Pinpoint the cell where the given text exists, returning its [X, Y] midpoint coordinate. 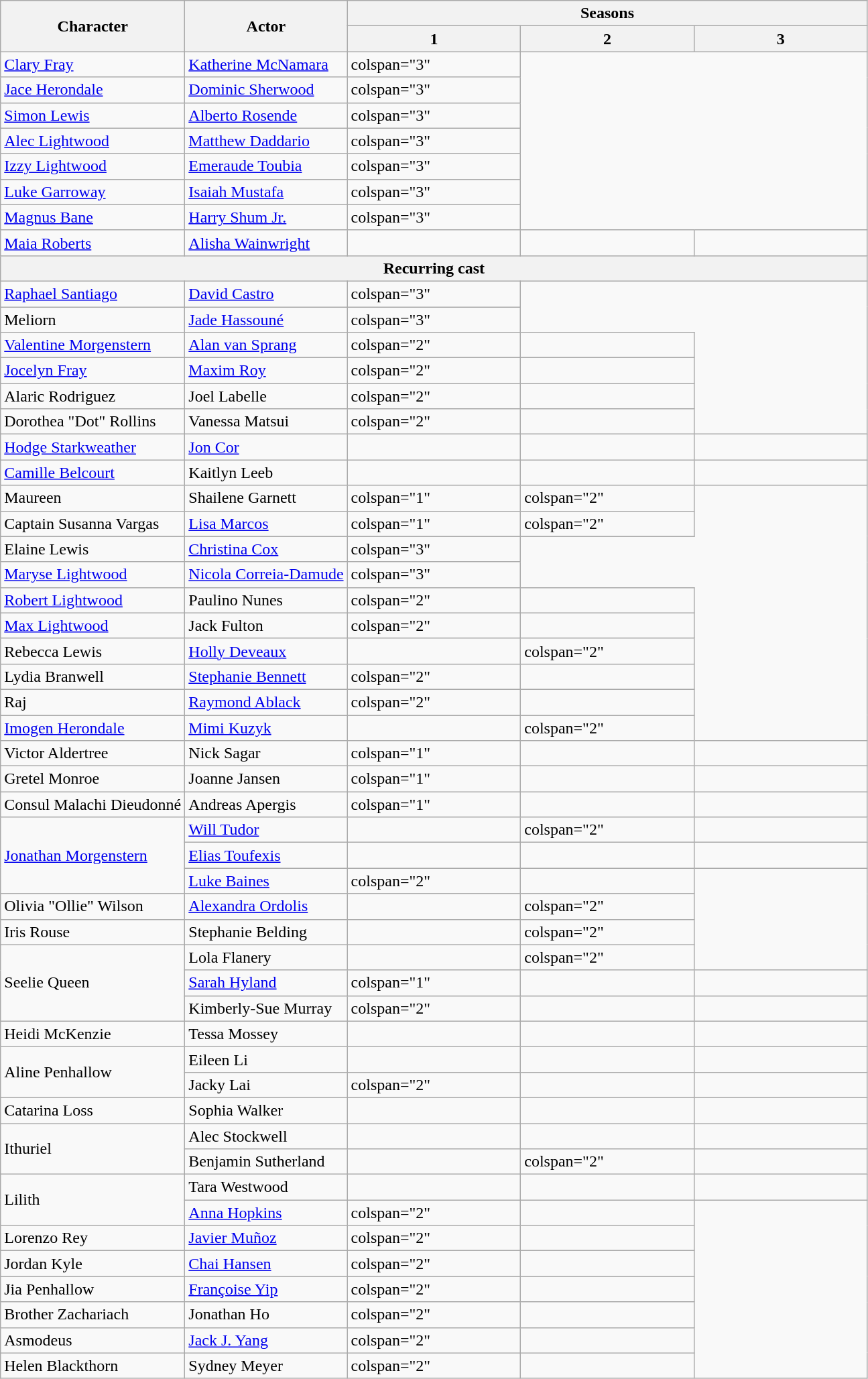
Ithuriel [92, 1149]
Emeraude Toubia [266, 166]
Maxim Roy [266, 371]
Jocelyn Fray [92, 371]
Kaitlyn Leeb [266, 473]
Olivia "Ollie" Wilson [92, 906]
Shailene Garnett [266, 498]
Recurring cast [434, 268]
Javier Muñoz [266, 1238]
Brother Zachariach [92, 1315]
Matthew Daddario [266, 141]
Maryse Lightwood [92, 575]
Valentine Morgenstern [92, 345]
Maia Roberts [92, 243]
Kimberly-Sue Murray [266, 1008]
Magnus Bane [92, 217]
3 [780, 39]
Heidi McKenzie [92, 1034]
Jack J. Yang [266, 1340]
Hodge Starkweather [92, 447]
Seelie Queen [92, 983]
2 [607, 39]
Elaine Lewis [92, 549]
Lorenzo Rey [92, 1238]
Alec Lightwood [92, 141]
Vanessa Matsui [266, 422]
Jonathan Morgenstern [92, 855]
Luke Garroway [92, 192]
Will Tudor [266, 830]
Luke Baines [266, 881]
Raphael Santiago [92, 294]
Alaric Rodriguez [92, 396]
Camille Belcourt [92, 473]
Christina Cox [266, 549]
Katherine McNamara [266, 64]
Meliorn [92, 320]
Sophia Walker [266, 1110]
Lisa Marcos [266, 524]
Alexandra Ordolis [266, 906]
Consul Malachi Dieudonné [92, 804]
Tara Westwood [266, 1187]
Harry Shum Jr. [266, 217]
Dorothea "Dot" Rollins [92, 422]
Izzy Lightwood [92, 166]
Nicola Correia-Damude [266, 575]
Sarah Hyland [266, 983]
Alberto Rosende [266, 115]
Alan van Sprang [266, 345]
Jonathan Ho [266, 1315]
Alec Stockwell [266, 1136]
Stephanie Belding [266, 932]
Jia Penhallow [92, 1289]
David Castro [266, 294]
Jack Fulton [266, 625]
1 [434, 39]
Raymond Ablack [266, 702]
Gretel Monroe [92, 779]
Rebecca Lewis [92, 651]
Sydney Meyer [266, 1366]
Anna Hopkins [266, 1213]
Imogen Herondale [92, 727]
Holly Deveaux [266, 651]
Joel Labelle [266, 396]
Andreas Apergis [266, 804]
Jon Cor [266, 447]
Eileen Li [266, 1059]
Isaiah Mustafa [266, 192]
Nick Sagar [266, 754]
Max Lightwood [92, 625]
Lilith [92, 1200]
Robert Lightwood [92, 600]
Victor Aldertree [92, 754]
Joanne Jansen [266, 779]
Raj [92, 702]
Jacky Lai [266, 1085]
Alisha Wainwright [266, 243]
Lydia Branwell [92, 676]
Elias Toufexis [266, 855]
Asmodeus [92, 1340]
Stephanie Bennett [266, 676]
Jade Hassouné [266, 320]
Dominic Sherwood [266, 90]
Clary Fray [92, 64]
Actor [266, 26]
Aline Penhallow [92, 1072]
Françoise Yip [266, 1289]
Jace Herondale [92, 90]
Jordan Kyle [92, 1264]
Benjamin Sutherland [266, 1162]
Tessa Mossey [266, 1034]
Lola Flanery [266, 957]
Iris Rouse [92, 932]
Seasons [607, 13]
Captain Susanna Vargas [92, 524]
Catarina Loss [92, 1110]
Character [92, 26]
Chai Hansen [266, 1264]
Simon Lewis [92, 115]
Mimi Kuzyk [266, 727]
Maureen [92, 498]
Paulino Nunes [266, 600]
Helen Blackthorn [92, 1366]
